Scan for the cell matching the given text and deliver its [X, Y] coordinate at center. 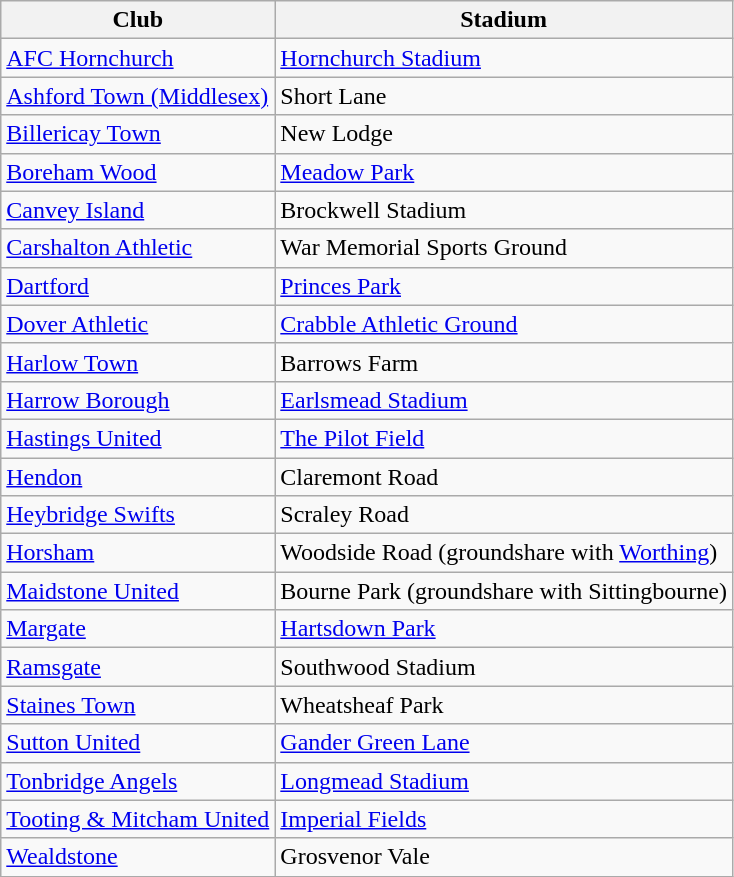
Carshalton Athletic [138, 248]
Hastings United [138, 438]
War Memorial Sports Ground [504, 248]
Gander Green Lane [504, 743]
Barrows Farm [504, 362]
Woodside Road (groundshare with Worthing) [504, 553]
Earlsmead Stadium [504, 400]
Claremont Road [504, 477]
Harlow Town [138, 362]
Hendon [138, 477]
Short Lane [504, 96]
Scraley Road [504, 515]
Maidstone United [138, 591]
Hartsdown Park [504, 629]
Tonbridge Angels [138, 781]
Hornchurch Stadium [504, 58]
Tooting & Mitcham United [138, 819]
Club [138, 20]
Harrow Borough [138, 400]
Boreham Wood [138, 172]
Heybridge Swifts [138, 515]
Southwood Stadium [504, 667]
Grosvenor Vale [504, 857]
Crabble Athletic Ground [504, 324]
Wealdstone [138, 857]
Brockwell Stadium [504, 210]
Dover Athletic [138, 324]
Meadow Park [504, 172]
Imperial Fields [504, 819]
Stadium [504, 20]
The Pilot Field [504, 438]
AFC Hornchurch [138, 58]
Ashford Town (Middlesex) [138, 96]
Ramsgate [138, 667]
Bourne Park (groundshare with Sittingbourne) [504, 591]
Margate [138, 629]
Billericay Town [138, 134]
Staines Town [138, 705]
New Lodge [504, 134]
Sutton United [138, 743]
Canvey Island [138, 210]
Horsham [138, 553]
Wheatsheaf Park [504, 705]
Dartford [138, 286]
Princes Park [504, 286]
Longmead Stadium [504, 781]
